Extract the [X, Y] coordinate from the center of the cell holding the provided text.  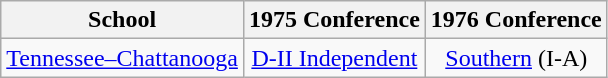
Southern (I-A) [516, 58]
1975 Conference [334, 20]
D-II Independent [334, 58]
1976 Conference [516, 20]
Tennessee–Chattanooga [122, 58]
School [122, 20]
